Capture the cell that displays the provided text and extract its [x, y] central coordinate. 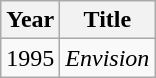
1995 [30, 58]
Year [30, 20]
Title [108, 20]
Envision [108, 58]
